Pinpoint the cell where the given text exists, returning its (X, Y) midpoint coordinate. 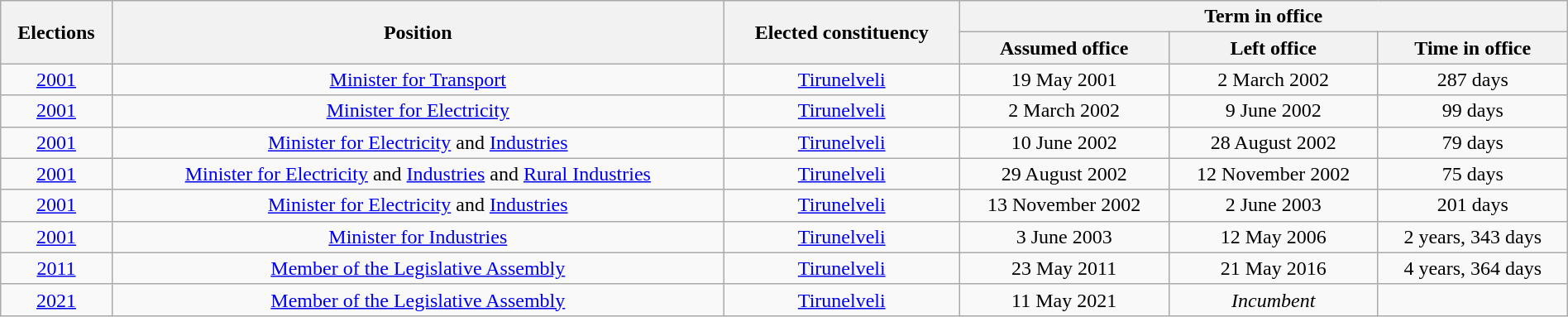
75 days (1472, 174)
21 May 2016 (1274, 268)
Time in office (1472, 48)
2011 (56, 268)
13 November 2002 (1064, 205)
287 days (1472, 79)
11 May 2021 (1064, 300)
Minister for Industries (418, 237)
Elected constituency (842, 32)
19 May 2001 (1064, 79)
Assumed office (1064, 48)
Elections (56, 32)
Position (418, 32)
12 November 2002 (1274, 174)
2 years, 343 days (1472, 237)
201 days (1472, 205)
29 August 2002 (1064, 174)
28 August 2002 (1274, 142)
3 June 2003 (1064, 237)
23 May 2011 (1064, 268)
2 June 2003 (1274, 205)
9 June 2002 (1274, 111)
79 days (1472, 142)
99 days (1472, 111)
Term in office (1264, 17)
Incumbent (1274, 300)
12 May 2006 (1274, 237)
Left office (1274, 48)
Minister for Electricity (418, 111)
Minister for Transport (418, 79)
10 June 2002 (1064, 142)
2021 (56, 300)
4 years, 364 days (1472, 268)
Minister for Electricity and Industries and Rural Industries (418, 174)
